Search for the cell housing the specified text and yield its (x, y) center coordinate. 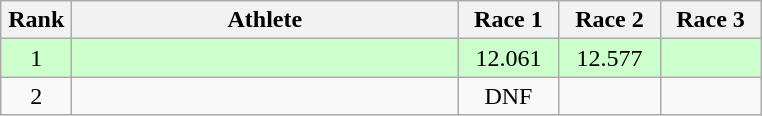
Race 3 (710, 20)
DNF (508, 96)
12.061 (508, 58)
Race 2 (610, 20)
Athlete (265, 20)
2 (36, 96)
12.577 (610, 58)
1 (36, 58)
Rank (36, 20)
Race 1 (508, 20)
